Return the (x, y) coordinate for the center point of the cell that contains the specified text.  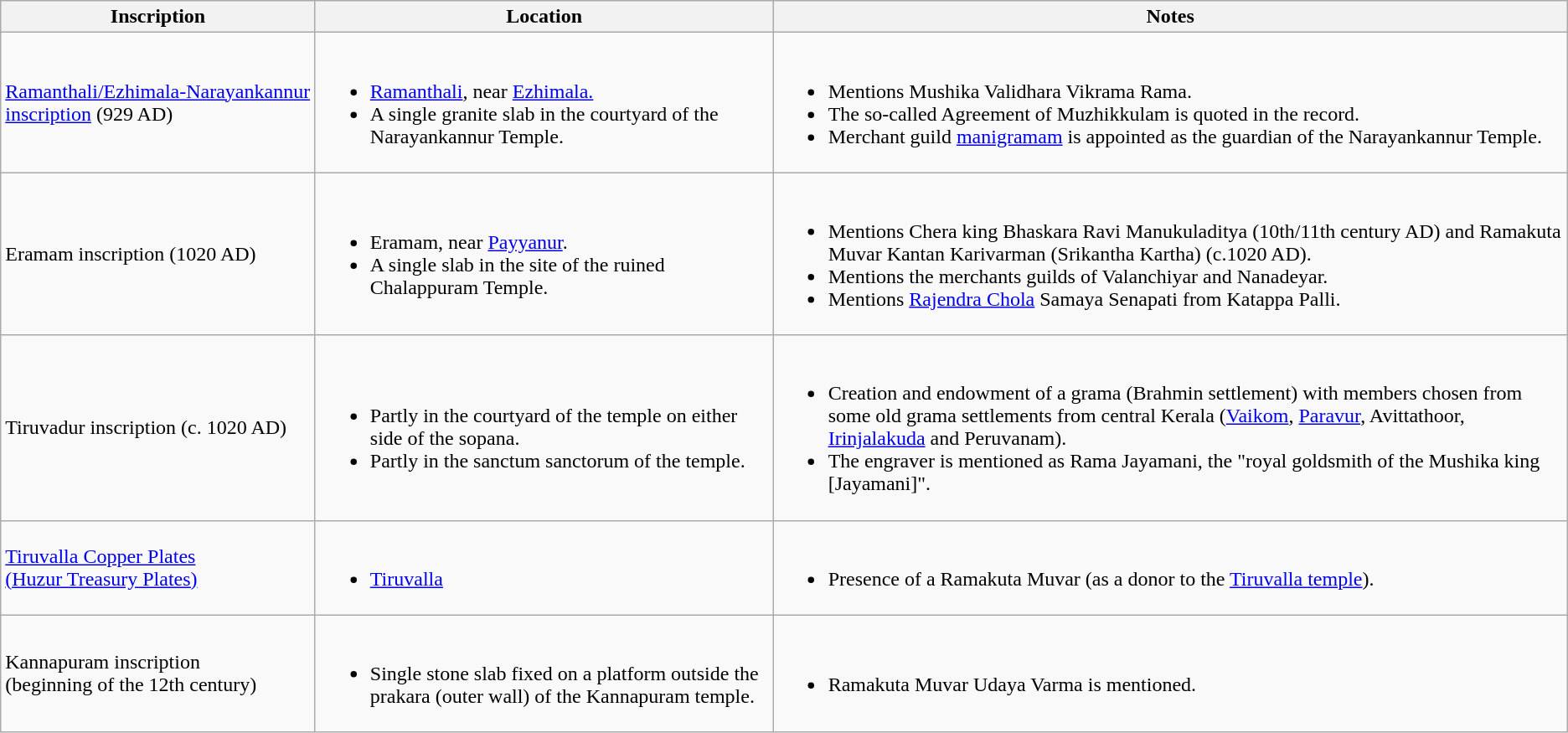
Eramam, near Payyanur.A single slab in the site of the ruined Chalappuram Temple. (544, 254)
Ramakuta Muvar Udaya Varma is mentioned. (1170, 674)
Partly in the courtyard of the temple on either side of the sopana.Partly in the sanctum sanctorum of the temple. (544, 427)
Notes (1170, 17)
Tiruvalla (544, 568)
Tiruvalla Copper Plates(Huzur Treasury Plates) (158, 568)
Location (544, 17)
Kannapuram inscription(beginning of the 12th century) (158, 674)
Eramam inscription (1020 AD) (158, 254)
Ramanthali, near Ezhimala.A single granite slab in the courtyard of the Narayankannur Temple. (544, 102)
Single stone slab fixed on a platform outside the prakara (outer wall) of the Kannapuram temple. (544, 674)
Presence of a Ramakuta Muvar (as a donor to the Tiruvalla temple). (1170, 568)
Inscription (158, 17)
Tiruvadur inscription (c. 1020 AD) (158, 427)
Ramanthali/Ezhimala-Narayankannur inscription (929 AD) (158, 102)
